Return the (x, y) coordinate for the center point of the cell that contains the specified text.  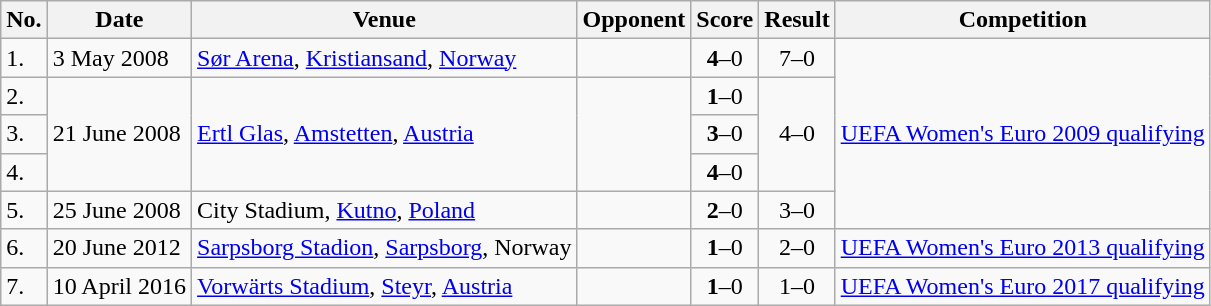
Result (797, 20)
5. (24, 210)
Ertl Glas, Amstetten, Austria (385, 134)
3 May 2008 (119, 58)
City Stadium, Kutno, Poland (385, 210)
Sarpsborg Stadion, Sarpsborg, Norway (385, 248)
6. (24, 248)
Opponent (634, 20)
UEFA Women's Euro 2013 qualifying (1022, 248)
20 June 2012 (119, 248)
7. (24, 286)
UEFA Women's Euro 2009 qualifying (1022, 134)
UEFA Women's Euro 2017 qualifying (1022, 286)
10 April 2016 (119, 286)
Vorwärts Stadium, Steyr, Austria (385, 286)
Score (725, 20)
21 June 2008 (119, 134)
2. (24, 96)
1. (24, 58)
3. (24, 134)
4. (24, 172)
Date (119, 20)
7–0 (797, 58)
Competition (1022, 20)
Venue (385, 20)
Sør Arena, Kristiansand, Norway (385, 58)
No. (24, 20)
25 June 2008 (119, 210)
